Extract the [X, Y] coordinate from the center of the cell holding the provided text.  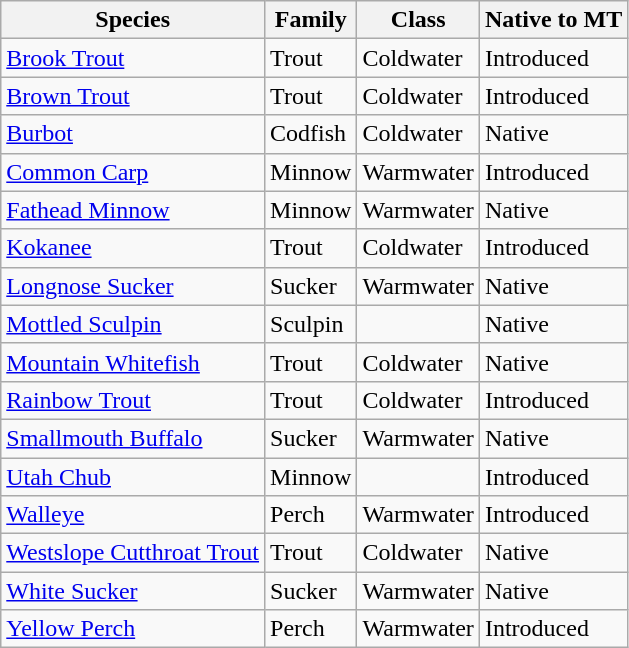
Native to MT [553, 20]
Westslope Cutthroat Trout [133, 553]
Brook Trout [133, 58]
Yellow Perch [133, 629]
Rainbow Trout [133, 400]
Smallmouth Buffalo [133, 438]
Burbot [133, 134]
Brown Trout [133, 96]
Common Carp [133, 172]
Mottled Sculpin [133, 324]
Class [418, 20]
Sculpin [311, 324]
Utah Chub [133, 477]
Fathead Minnow [133, 210]
White Sucker [133, 591]
Kokanee [133, 248]
Species [133, 20]
Mountain Whitefish [133, 362]
Walleye [133, 515]
Family [311, 20]
Longnose Sucker [133, 286]
Codfish [311, 134]
